Output the (X, Y) coordinate of the center of the cell containing the given text.  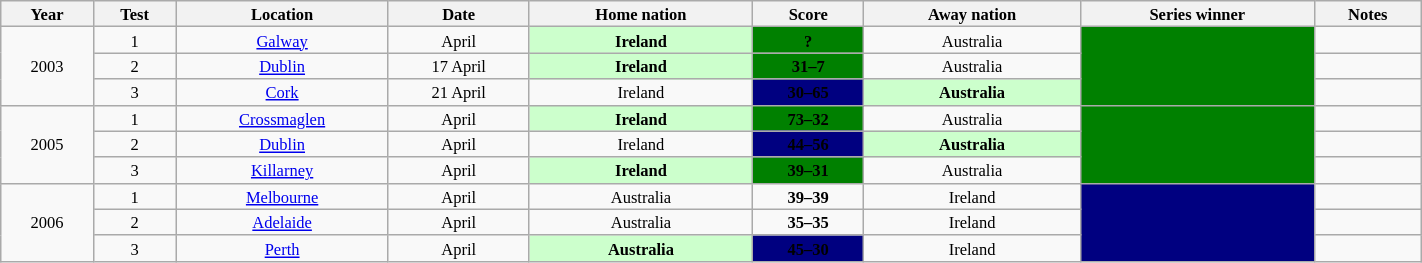
Adelaide (282, 222)
2003 (47, 66)
Killarney (282, 170)
73–32 (808, 118)
21 April (458, 92)
35–35 (808, 222)
Date (458, 14)
Away nation (972, 14)
17 April (458, 66)
Series winner (1197, 14)
45–30 (808, 248)
Year (47, 14)
2006 (47, 222)
Cork (282, 92)
39–39 (808, 196)
Home nation (641, 14)
2005 (47, 144)
Perth (282, 248)
Notes (1368, 14)
Test (134, 14)
30–65 (808, 92)
? (808, 40)
Location (282, 14)
Score (808, 14)
44–56 (808, 144)
39–31 (808, 170)
31–7 (808, 66)
Melbourne (282, 196)
Crossmaglen (282, 118)
Galway (282, 40)
